For the text-containing cell, return its midpoint in [x, y] coordinate format. 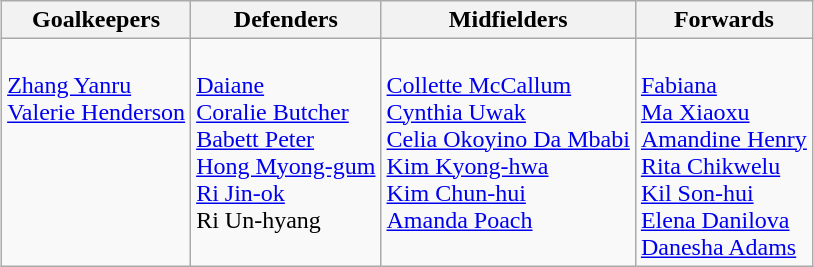
Fabiana Ma Xiaoxu Amandine Henry Rita Chikwelu Kil Son-hui Elena Danilova Danesha Adams [724, 152]
Zhang Yanru Valerie Henderson [96, 152]
Midfielders [508, 20]
Defenders [286, 20]
Daiane Coralie Butcher Babett Peter Hong Myong-gum Ri Jin-ok Ri Un-hyang [286, 152]
Goalkeepers [96, 20]
Collette McCallum Cynthia Uwak Celia Okoyino Da Mbabi Kim Kyong-hwa Kim Chun-hui Amanda Poach [508, 152]
Forwards [724, 20]
